Return (x, y) of the center of cell containing provided text 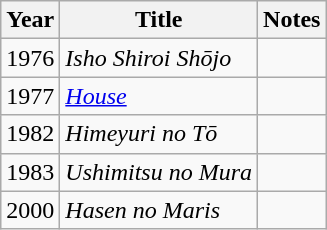
1982 (30, 134)
1976 (30, 58)
2000 (30, 210)
1983 (30, 172)
Title (159, 20)
1977 (30, 96)
Hasen no Maris (159, 210)
House (159, 96)
Ushimitsu no Mura (159, 172)
Himeyuri no Tō (159, 134)
Year (30, 20)
Notes (292, 20)
Isho Shiroi Shōjo (159, 58)
